Capture the cell that displays the provided text and extract its [X, Y] central coordinate. 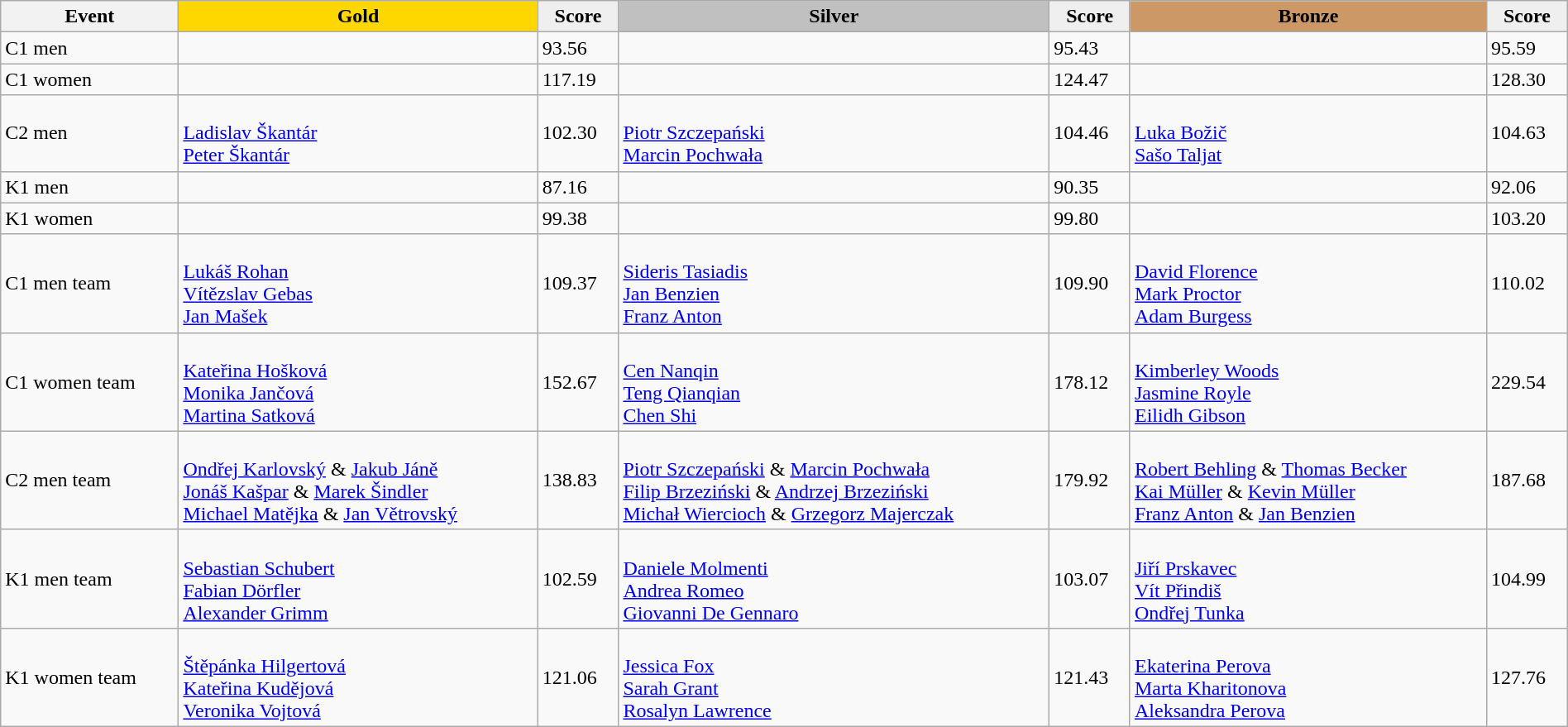
103.20 [1527, 218]
152.67 [578, 382]
Event [89, 17]
102.59 [578, 579]
121.43 [1090, 677]
110.02 [1527, 283]
Cen NanqinTeng QianqianChen Shi [834, 382]
Luka BožičSašo Taljat [1308, 133]
187.68 [1527, 480]
Ondřej Karlovský & Jakub JáněJonáš Kašpar & Marek ŠindlerMichael Matějka & Jan Větrovský [358, 480]
K1 women team [89, 677]
179.92 [1090, 480]
Silver [834, 17]
C1 women [89, 79]
Kateřina HoškováMonika JančováMartina Satková [358, 382]
Jessica FoxSarah GrantRosalyn Lawrence [834, 677]
93.56 [578, 48]
117.19 [578, 79]
99.80 [1090, 218]
109.37 [578, 283]
109.90 [1090, 283]
Sebastian SchubertFabian DörflerAlexander Grimm [358, 579]
Piotr SzczepańskiMarcin Pochwała [834, 133]
87.16 [578, 187]
90.35 [1090, 187]
C1 men [89, 48]
104.63 [1527, 133]
Štěpánka HilgertováKateřina KudějováVeronika Vojtová [358, 677]
138.83 [578, 480]
121.06 [578, 677]
Daniele MolmentiAndrea RomeoGiovanni De Gennaro [834, 579]
128.30 [1527, 79]
David FlorenceMark ProctorAdam Burgess [1308, 283]
95.43 [1090, 48]
C2 men team [89, 480]
95.59 [1527, 48]
Sideris TasiadisJan BenzienFranz Anton [834, 283]
Robert Behling & Thomas BeckerKai Müller & Kevin MüllerFranz Anton & Jan Benzien [1308, 480]
92.06 [1527, 187]
Bronze [1308, 17]
Ladislav ŠkantárPeter Škantár [358, 133]
Jiří PrskavecVít PřindišOndřej Tunka [1308, 579]
K1 men team [89, 579]
127.76 [1527, 677]
124.47 [1090, 79]
Piotr Szczepański & Marcin PochwałaFilip Brzeziński & Andrzej BrzezińskiMichał Wiercioch & Grzegorz Majerczak [834, 480]
99.38 [578, 218]
104.99 [1527, 579]
K1 women [89, 218]
C2 men [89, 133]
104.46 [1090, 133]
C1 women team [89, 382]
C1 men team [89, 283]
Ekaterina PerovaMarta KharitonovaAleksandra Perova [1308, 677]
Gold [358, 17]
102.30 [578, 133]
103.07 [1090, 579]
178.12 [1090, 382]
Lukáš RohanVítězslav GebasJan Mašek [358, 283]
Kimberley WoodsJasmine RoyleEilidh Gibson [1308, 382]
229.54 [1527, 382]
K1 men [89, 187]
